Determine the [X, Y] coordinate at the center of the cell enclosing the given text.  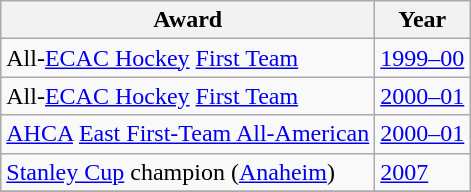
1999–00 [422, 58]
AHCA East First-Team All-American [188, 134]
2007 [422, 172]
Year [422, 20]
Award [188, 20]
Stanley Cup champion (Anaheim) [188, 172]
